Pinpoint the cell where the given text exists, returning its (X, Y) midpoint coordinate. 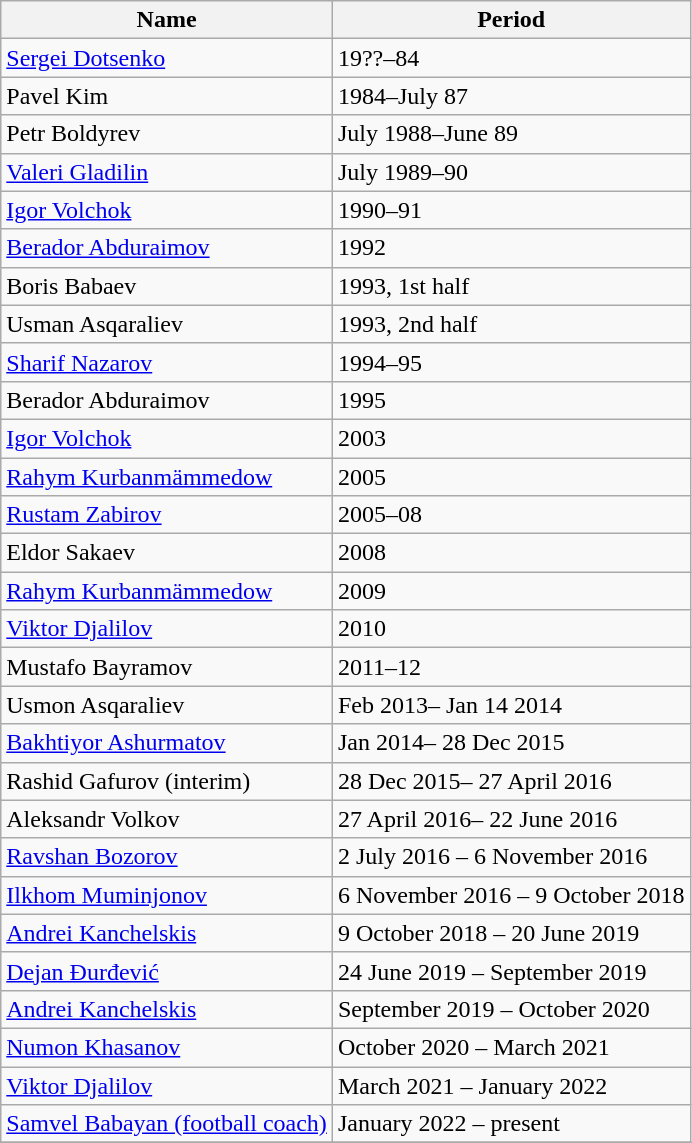
March 2021 – January 2022 (511, 1085)
Jan 2014– 28 Dec 2015 (511, 743)
2010 (511, 629)
2003 (511, 438)
Samvel Babayan (football coach) (167, 1124)
July 1989–90 (511, 172)
Usmon Asqaraliev (167, 705)
Mustafo Bayramov (167, 667)
Period (511, 20)
Pavel Kim (167, 96)
Rashid Gafurov (interim) (167, 781)
Ilkhom Muminjonov (167, 895)
Boris Babaev (167, 286)
2005–08 (511, 515)
6 November 2016 – 9 October 2018 (511, 895)
2005 (511, 477)
July 1988–June 89 (511, 134)
1993, 2nd half (511, 324)
2 July 2016 – 6 November 2016 (511, 857)
27 April 2016– 22 June 2016 (511, 819)
Bakhtiyor Ashurmatov (167, 743)
2008 (511, 553)
1993, 1st half (511, 286)
2009 (511, 591)
Usman Asqaraliev (167, 324)
Petr Boldyrev (167, 134)
Eldor Sakaev (167, 553)
24 June 2019 – September 2019 (511, 971)
Sharif Nazarov (167, 362)
September 2019 – October 2020 (511, 1009)
Feb 2013– Jan 14 2014 (511, 705)
Sergei Dotsenko (167, 58)
Name (167, 20)
19??–84 (511, 58)
1995 (511, 400)
1990–91 (511, 210)
January 2022 – present (511, 1124)
Valeri Gladilin (167, 172)
1984–July 87 (511, 96)
Dejan Đurđević (167, 971)
2011–12 (511, 667)
October 2020 – March 2021 (511, 1047)
28 Dec 2015– 27 April 2016 (511, 781)
1994–95 (511, 362)
9 October 2018 – 20 June 2019 (511, 933)
Aleksandr Volkov (167, 819)
1992 (511, 248)
Ravshan Bozorov (167, 857)
Rustam Zabirov (167, 515)
Numon Khasanov (167, 1047)
